From the cell containing the given text, extract its center point as [x, y] coordinate. 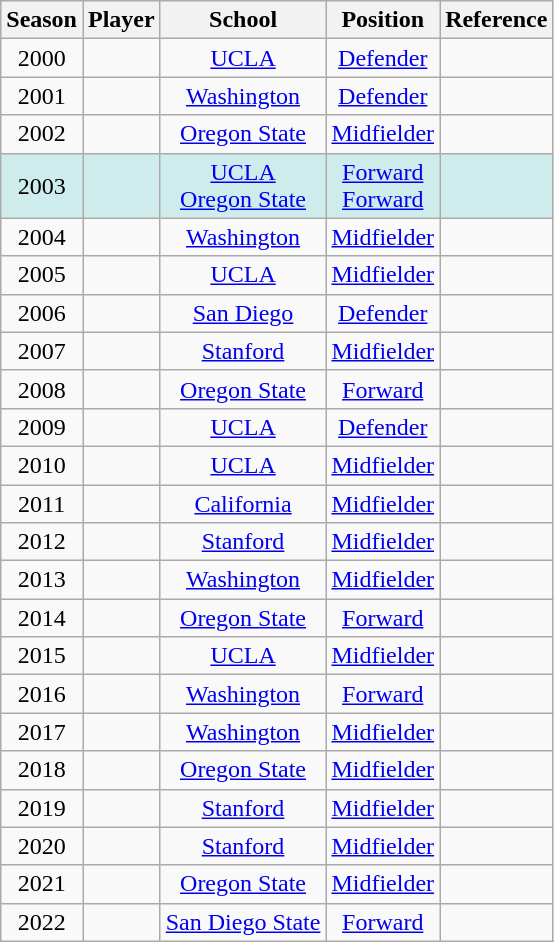
2018 [42, 770]
San Diego State [243, 922]
Position [383, 20]
2000 [42, 58]
2019 [42, 808]
2007 [42, 351]
2010 [42, 465]
2021 [42, 884]
2001 [42, 96]
2022 [42, 922]
2009 [42, 427]
2002 [42, 134]
Season [42, 20]
2004 [42, 237]
UCLAOregon State [243, 186]
Reference [496, 20]
San Diego [243, 313]
2003 [42, 186]
2013 [42, 580]
2016 [42, 694]
ForwardForward [383, 186]
California [243, 503]
Player [121, 20]
2014 [42, 618]
2012 [42, 542]
2008 [42, 389]
2005 [42, 275]
2017 [42, 732]
2006 [42, 313]
School [243, 20]
2011 [42, 503]
2015 [42, 656]
2020 [42, 846]
